From the cell containing the given text, extract its center point as (X, Y) coordinate. 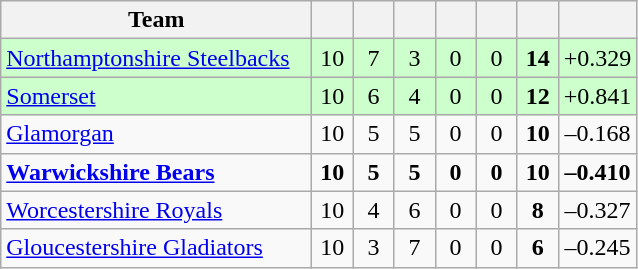
8 (538, 210)
–0.245 (598, 248)
Glamorgan (156, 134)
–0.410 (598, 172)
12 (538, 96)
Northamptonshire Steelbacks (156, 58)
Gloucestershire Gladiators (156, 248)
+0.841 (598, 96)
Warwickshire Bears (156, 172)
Team (156, 20)
Worcestershire Royals (156, 210)
+0.329 (598, 58)
14 (538, 58)
–0.327 (598, 210)
Somerset (156, 96)
–0.168 (598, 134)
